Output the (X, Y) coordinate of the center of the cell containing the given text.  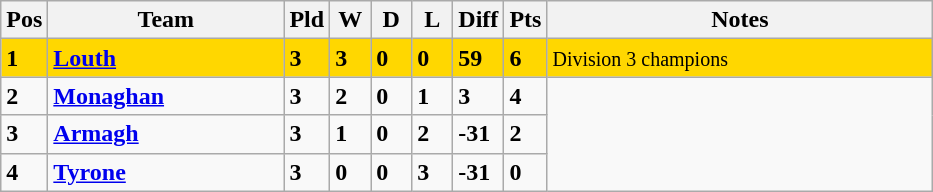
6 (526, 58)
D (392, 20)
W (350, 20)
59 (478, 58)
Team (166, 20)
L (432, 20)
Monaghan (166, 96)
Tyrone (166, 172)
Pos (24, 20)
Pld (307, 20)
Diff (478, 20)
Division 3 champions (740, 58)
Notes (740, 20)
Armagh (166, 134)
Pts (526, 20)
Louth (166, 58)
